Pinpoint the cell where the given text exists, returning its [X, Y] midpoint coordinate. 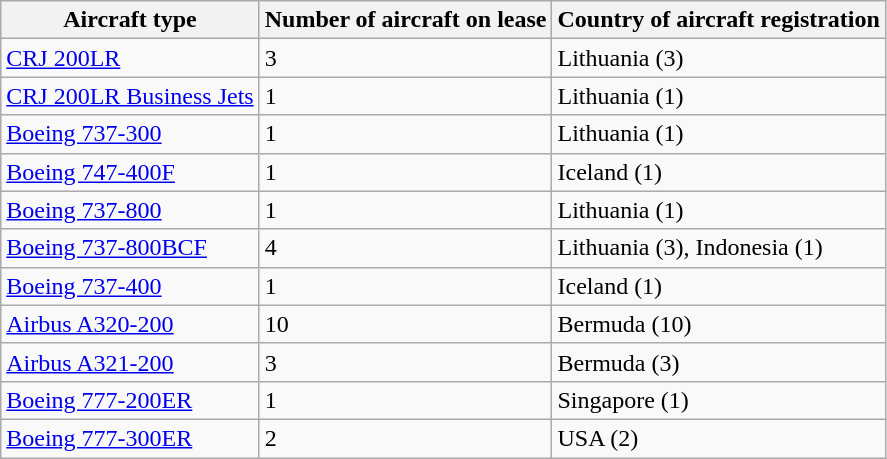
Lithuania (3), Indonesia (1) [718, 248]
Boeing 737-300 [130, 134]
Bermuda (10) [718, 324]
2 [406, 438]
Boeing 737-800BCF [130, 248]
Number of aircraft on lease [406, 20]
USA (2) [718, 438]
4 [406, 248]
CRJ 200LR [130, 58]
Boeing 777-200ER [130, 400]
Lithuania (3) [718, 58]
Airbus A320-200 [130, 324]
Boeing 737-400 [130, 286]
Singapore (1) [718, 400]
Country of aircraft registration [718, 20]
Boeing 777-300ER [130, 438]
Boeing 737-800 [130, 210]
Airbus A321-200 [130, 362]
Aircraft type [130, 20]
Boeing 747-400F [130, 172]
10 [406, 324]
Bermuda (3) [718, 362]
CRJ 200LR Business Jets [130, 96]
